Find where the given text appears and provide that cell's center as [x, y] coordinate. 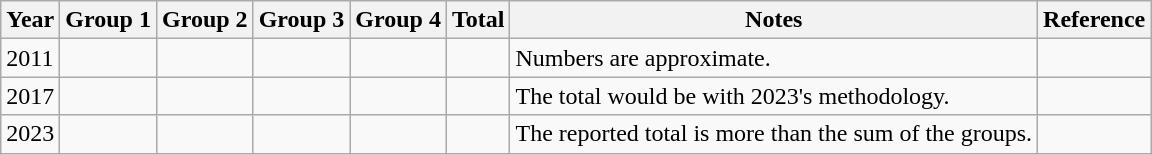
2011 [30, 58]
Reference [1094, 20]
2017 [30, 96]
Group 4 [398, 20]
Group 1 [108, 20]
Notes [774, 20]
Year [30, 20]
The reported total is more than the sum of the groups. [774, 134]
The total would be with 2023's methodology. [774, 96]
Group 3 [302, 20]
Total [478, 20]
Group 2 [204, 20]
Numbers are approximate. [774, 58]
2023 [30, 134]
